Locate the cell with the specified text and output its [X, Y] center coordinate. 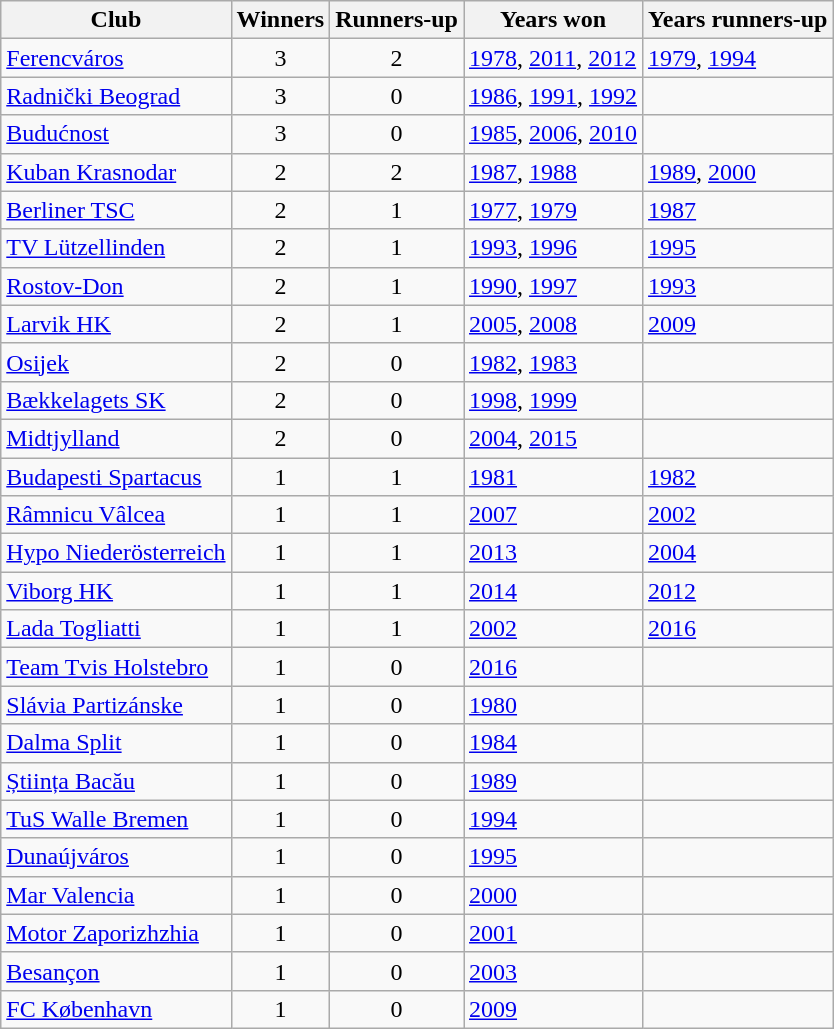
1980 [554, 705]
1982, 1983 [554, 362]
1982 [738, 477]
2007 [554, 515]
1990, 1997 [554, 286]
Știința Bacău [116, 781]
2004, 2015 [554, 438]
Winners [280, 20]
TuS Walle Bremen [116, 819]
Mar Valencia [116, 895]
TV Lützellinden [116, 248]
1987 [738, 210]
Slávia Partizánske [116, 705]
2013 [554, 553]
Kuban Krasnodar [116, 172]
1979, 1994 [738, 58]
2012 [738, 591]
Râmnicu Vâlcea [116, 515]
Dalma Split [116, 743]
Midtjylland [116, 438]
Lada Togliatti [116, 629]
Years won [554, 20]
1981 [554, 477]
1994 [554, 819]
1984 [554, 743]
Motor Zaporizhzhia [116, 933]
1989 [554, 781]
Radnički Beograd [116, 96]
Osijek [116, 362]
Budućnost [116, 134]
2014 [554, 591]
Viborg HK [116, 591]
1977, 1979 [554, 210]
Dunaújváros [116, 857]
Team Tvis Holstebro [116, 667]
1993, 1996 [554, 248]
1986, 1991, 1992 [554, 96]
1989, 2000 [738, 172]
Berliner TSC [116, 210]
1993 [738, 286]
Larvik HK [116, 324]
Hypo Niederösterreich [116, 553]
1978, 2011, 2012 [554, 58]
2001 [554, 933]
Bækkelagets SK [116, 400]
Budapesti Spartacus [116, 477]
Years runners-up [738, 20]
2004 [738, 553]
Besançon [116, 971]
Club [116, 20]
2003 [554, 971]
1987, 1988 [554, 172]
Rostov-Don [116, 286]
1998, 1999 [554, 400]
2000 [554, 895]
FC København [116, 1009]
1985, 2006, 2010 [554, 134]
Ferencváros [116, 58]
Runners-up [397, 20]
2005, 2008 [554, 324]
